Output the [x, y] coordinate of the center of the cell containing the given text.  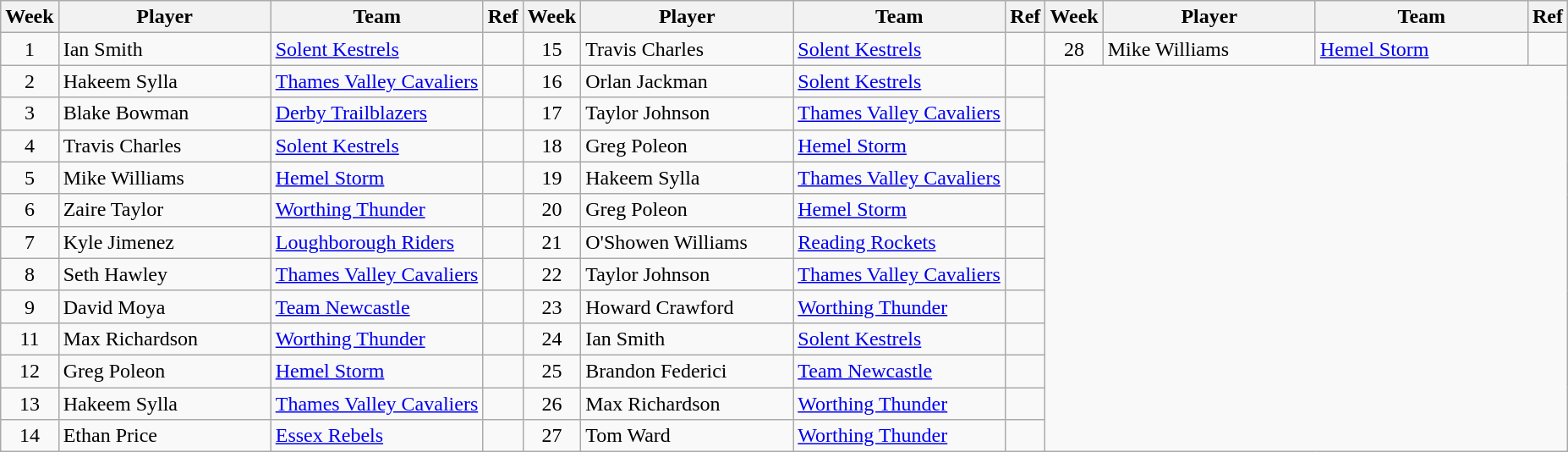
24 [551, 339]
18 [551, 146]
25 [551, 371]
17 [551, 113]
5 [30, 178]
6 [30, 210]
2 [30, 81]
9 [30, 306]
22 [551, 274]
David Moya [164, 306]
27 [551, 436]
Essex Rebels [377, 436]
Tom Ward [687, 436]
28 [1074, 49]
3 [30, 113]
21 [551, 242]
19 [551, 178]
Reading Rockets [900, 242]
Derby Trailblazers [377, 113]
12 [30, 371]
O'Showen Williams [687, 242]
16 [551, 81]
26 [551, 404]
7 [30, 242]
Orlan Jackman [687, 81]
13 [30, 404]
Kyle Jimenez [164, 242]
11 [30, 339]
Howard Crawford [687, 306]
Ethan Price [164, 436]
Blake Bowman [164, 113]
Loughborough Riders [377, 242]
Zaire Taylor [164, 210]
23 [551, 306]
Seth Hawley [164, 274]
4 [30, 146]
15 [551, 49]
Brandon Federici [687, 371]
8 [30, 274]
20 [551, 210]
1 [30, 49]
14 [30, 436]
